Pinpoint the cell where the given text exists, returning its [X, Y] midpoint coordinate. 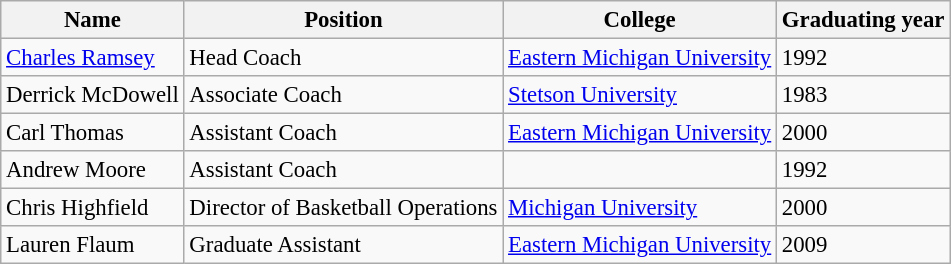
Charles Ramsey [92, 58]
Michigan University [640, 208]
Graduate Assistant [344, 245]
Name [92, 20]
Director of Basketball Operations [344, 208]
2009 [864, 245]
Head Coach [344, 58]
1983 [864, 95]
Position [344, 20]
Associate Coach [344, 95]
Stetson University [640, 95]
Derrick McDowell [92, 95]
College [640, 20]
Graduating year [864, 20]
Carl Thomas [92, 133]
Andrew Moore [92, 170]
Lauren Flaum [92, 245]
Chris Highfield [92, 208]
